Find where the given text appears and provide that cell's center as (X, Y) coordinate. 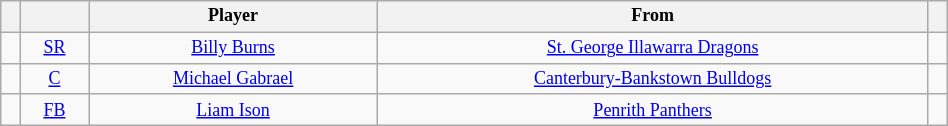
St. George Illawarra Dragons (652, 48)
FB (54, 110)
Liam Ison (234, 110)
SR (54, 48)
From (652, 16)
Michael Gabrael (234, 78)
Penrith Panthers (652, 110)
Billy Burns (234, 48)
Player (234, 16)
C (54, 78)
Canterbury-Bankstown Bulldogs (652, 78)
